Locate the cell with the specified text and output its (X, Y) center coordinate. 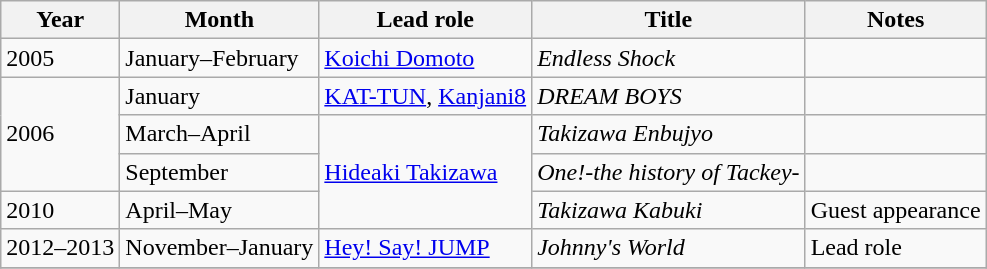
Hey! Say! JUMP (426, 248)
One!-the history of Tackey- (668, 172)
Takizawa Enbujyo (668, 134)
2010 (60, 210)
March–April (220, 134)
2006 (60, 134)
Month (220, 20)
DREAM BOYS (668, 96)
September (220, 172)
2005 (60, 58)
2012–2013 (60, 248)
January–February (220, 58)
April–May (220, 210)
Johnny's World (668, 248)
Year (60, 20)
January (220, 96)
Koichi Domoto (426, 58)
Guest appearance (896, 210)
Title (668, 20)
KAT-TUN, Kanjani8 (426, 96)
Hideaki Takizawa (426, 172)
Endless Shock (668, 58)
November–January (220, 248)
Takizawa Kabuki (668, 210)
Notes (896, 20)
